Find where the given text appears and provide that cell's center as [X, Y] coordinate. 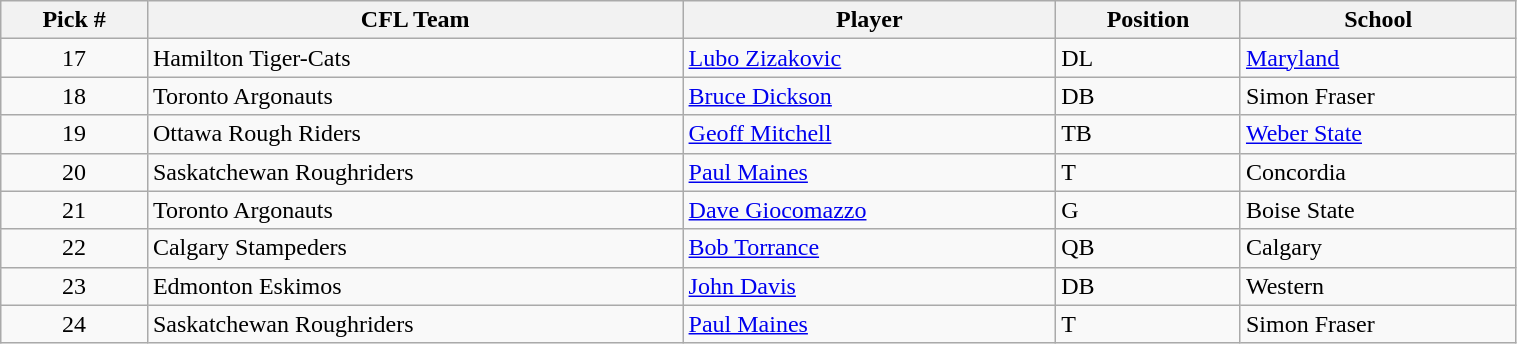
Geoff Mitchell [870, 134]
School [1378, 20]
TB [1148, 134]
Dave Giocomazzo [870, 210]
20 [74, 172]
24 [74, 324]
Weber State [1378, 134]
QB [1148, 248]
Calgary [1378, 248]
17 [74, 58]
Calgary Stampeders [415, 248]
Hamilton Tiger-Cats [415, 58]
19 [74, 134]
Bob Torrance [870, 248]
DL [1148, 58]
Edmonton Eskimos [415, 286]
Pick # [74, 20]
CFL Team [415, 20]
Bruce Dickson [870, 96]
Maryland [1378, 58]
21 [74, 210]
Position [1148, 20]
Ottawa Rough Riders [415, 134]
John Davis [870, 286]
18 [74, 96]
22 [74, 248]
G [1148, 210]
Lubo Zizakovic [870, 58]
Concordia [1378, 172]
Western [1378, 286]
Boise State [1378, 210]
Player [870, 20]
23 [74, 286]
